Find where the given text appears and provide that cell's center as (x, y) coordinate. 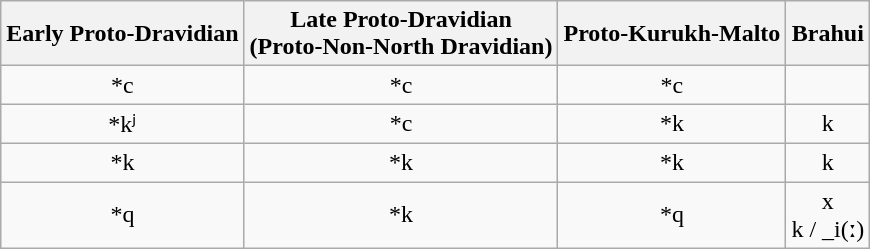
Proto-Kurukh-Malto (672, 34)
Brahui (828, 34)
Early Proto-Dravidian (122, 34)
*kʲ (122, 124)
Late Proto-Dravidian(Proto-Non-North Dravidian) (401, 34)
xk / _i(ː) (828, 216)
